Capture the cell that displays the provided text and extract its [x, y] central coordinate. 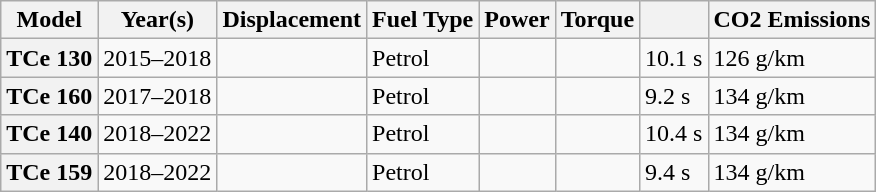
2017–2018 [158, 96]
126 g/km [792, 58]
Fuel Type [423, 20]
TCe 130 [50, 58]
10.1 s [674, 58]
9.2 s [674, 96]
Displacement [292, 20]
Year(s) [158, 20]
Power [517, 20]
Torque [597, 20]
TCe 160 [50, 96]
9.4 s [674, 172]
CO2 Emissions [792, 20]
TCe 140 [50, 134]
10.4 s [674, 134]
2015–2018 [158, 58]
TCe 159 [50, 172]
Model [50, 20]
